Detect which cell encompasses the target text, then output its (x, y) center coordinate. 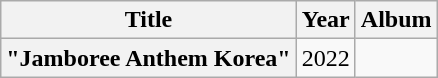
2022 (326, 58)
Year (326, 20)
"Jamboree Anthem Korea" (148, 58)
Album (396, 20)
Title (148, 20)
